Return [X, Y] of the center of cell containing provided text 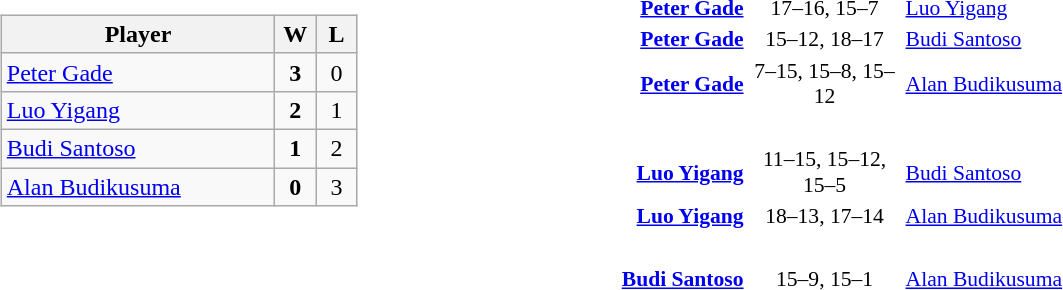
L [336, 34]
7–15, 15–8, 15–12 [824, 83]
W [296, 34]
15–12, 18–17 [824, 39]
18–13, 17–14 [824, 216]
Alan Budikusuma [138, 187]
Player [138, 34]
11–15, 15–12, 15–5 [824, 172]
Budi Santoso [138, 148]
